Find where the given text appears and provide that cell's center as (X, Y) coordinate. 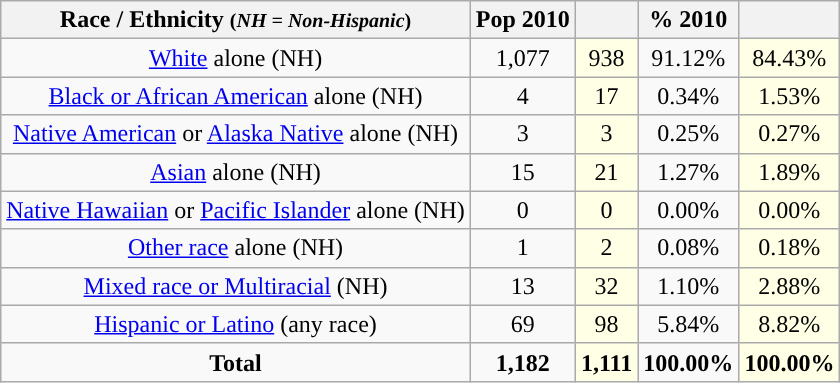
1 (522, 248)
% 2010 (688, 20)
938 (606, 58)
1.53% (790, 96)
17 (606, 96)
13 (522, 286)
Race / Ethnicity (NH = Non-Hispanic) (236, 20)
1,111 (606, 362)
0.18% (790, 248)
1.89% (790, 172)
98 (606, 324)
1.27% (688, 172)
84.43% (790, 58)
Asian alone (NH) (236, 172)
Native American or Alaska Native alone (NH) (236, 134)
69 (522, 324)
21 (606, 172)
Mixed race or Multiracial (NH) (236, 286)
32 (606, 286)
Hispanic or Latino (any race) (236, 324)
0.25% (688, 134)
1.10% (688, 286)
Native Hawaiian or Pacific Islander alone (NH) (236, 210)
Pop 2010 (522, 20)
Black or African American alone (NH) (236, 96)
1,182 (522, 362)
0.27% (790, 134)
Total (236, 362)
Other race alone (NH) (236, 248)
8.82% (790, 324)
2 (606, 248)
4 (522, 96)
0.08% (688, 248)
0.34% (688, 96)
91.12% (688, 58)
15 (522, 172)
White alone (NH) (236, 58)
1,077 (522, 58)
2.88% (790, 286)
5.84% (688, 324)
